Locate the cell with the specified text and output its (x, y) center coordinate. 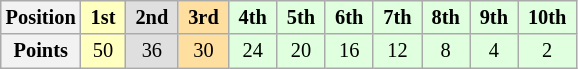
5th (301, 17)
20 (301, 51)
50 (104, 51)
Position (41, 17)
1st (104, 17)
8 (446, 51)
36 (152, 51)
Points (41, 51)
6th (349, 17)
9th (494, 17)
2nd (152, 17)
4th (253, 17)
4 (494, 51)
16 (349, 51)
24 (253, 51)
30 (203, 51)
7th (397, 17)
3rd (203, 17)
12 (397, 51)
2 (547, 51)
10th (547, 17)
8th (446, 17)
